Locate the cell with the specified text and output its (X, Y) center coordinate. 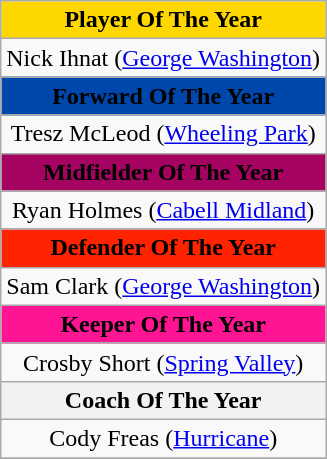
Forward Of The Year (164, 96)
Keeper Of The Year (164, 324)
Cody Freas (Hurricane) (164, 438)
Tresz McLeod (Wheeling Park) (164, 134)
Ryan Holmes (Cabell Midland) (164, 210)
Coach Of The Year (164, 400)
Sam Clark (George Washington) (164, 286)
Midfielder Of The Year (164, 172)
Defender Of The Year (164, 248)
Player Of The Year (164, 20)
Nick Ihnat (George Washington) (164, 58)
Crosby Short (Spring Valley) (164, 362)
